Capture the cell that displays the provided text and extract its (X, Y) central coordinate. 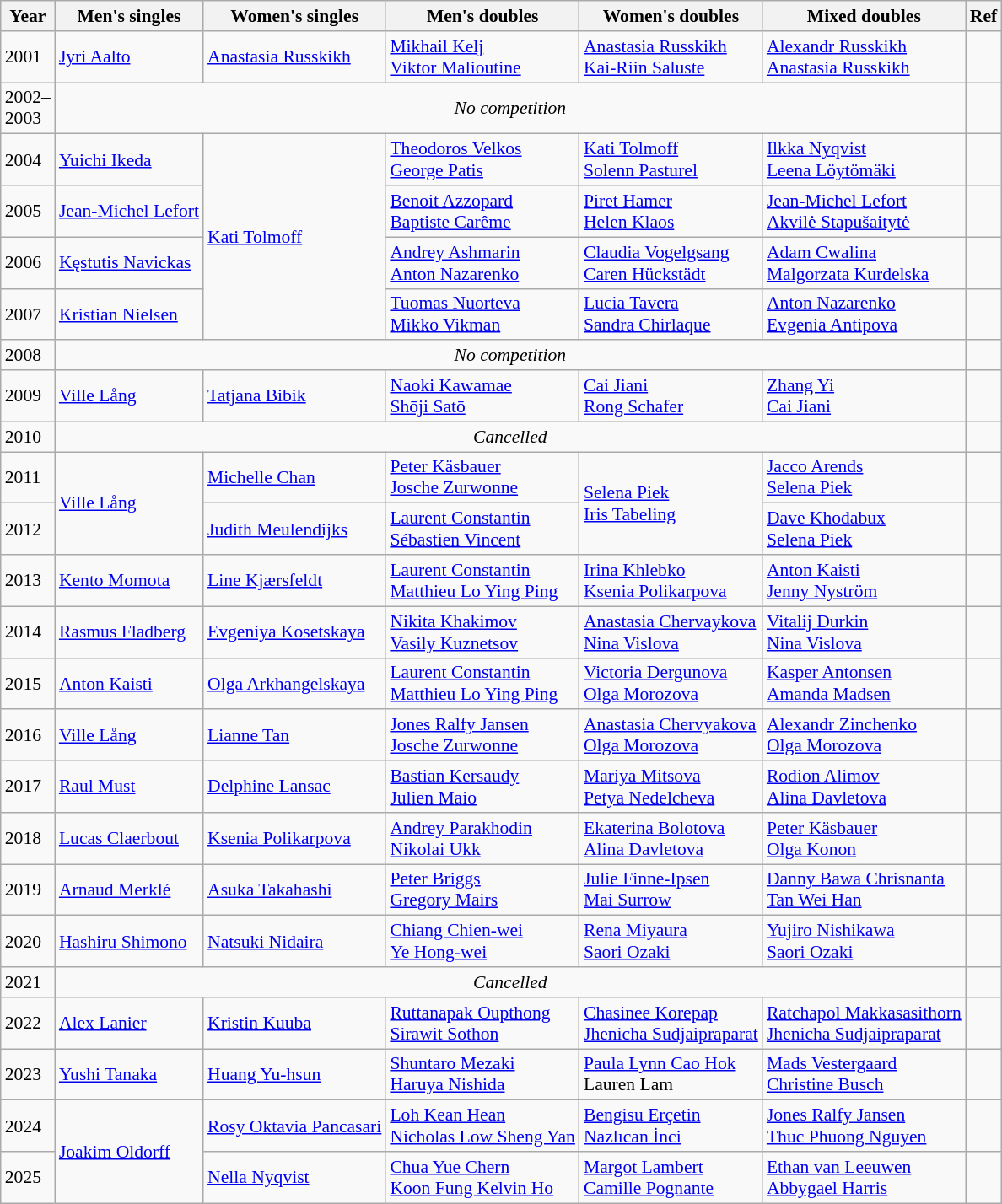
Alexandr Russkikh Anastasia Russkikh (864, 57)
Jyri Aalto (129, 57)
Anastasia Chervaykova Nina Vislova (671, 632)
2022 (28, 1024)
Lucas Claerbout (129, 838)
Mariya Mitsova Petya Nedelcheva (671, 787)
Ruttanapak Oupthong Sirawit Sothon (482, 1024)
Year (28, 16)
Bastian Kersaudy Julien Maio (482, 787)
Adam Cwalina Malgorzata Kurdelska (864, 263)
Jones Ralfy Jansen Josche Zurwonne (482, 735)
Ratchapol Makkasasithorn Jhenicha Sudjaipraparat (864, 1024)
Kasper Antonsen Amanda Madsen (864, 683)
Jean-Michel Lefort (129, 211)
2001 (28, 57)
Vitalij Durkin Nina Vislova (864, 632)
Women's doubles (671, 16)
2010 (28, 437)
Mixed doubles (864, 16)
Natsuki Nidaira (294, 941)
Peter Käsbauer Olga Konon (864, 838)
2012 (28, 529)
2006 (28, 263)
Kęstutis Navickas (129, 263)
Raul Must (129, 787)
Yuichi Ikeda (129, 160)
2024 (28, 1126)
Ilkka Nyqvist Leena Löytömäki (864, 160)
Piret Hamer Helen Klaos (671, 211)
Dave Khodabux Selena Piek (864, 529)
Chua Yue Chern Koon Fung Kelvin Ho (482, 1177)
2019 (28, 890)
2016 (28, 735)
Joakim Oldorff (129, 1152)
Rena Miyaura Saori Ozaki (671, 941)
Anastasia Chervyakova Olga Morozova (671, 735)
Shuntaro Mezaki Haruya Nishida (482, 1074)
Yushi Tanaka (129, 1074)
2008 (28, 356)
Michelle Chan (294, 477)
Peter Briggs Gregory Mairs (482, 890)
Irina Khlebko Ksenia Polikarpova (671, 580)
Benoit Azzopard Baptiste Carême (482, 211)
2017 (28, 787)
2002–2003 (28, 108)
Yujiro Nishikawa Saori Ozaki (864, 941)
Loh Kean Hean Nicholas Low Sheng Yan (482, 1126)
2007 (28, 314)
Asuka Takahashi (294, 890)
Lucia Tavera Sandra Chirlaque (671, 314)
2009 (28, 396)
Women's singles (294, 16)
2011 (28, 477)
Rodion Alimov Alina Davletova (864, 787)
Ethan van Leeuwen Abbygael Harris (864, 1177)
Laurent Constantin Sébastien Vincent (482, 529)
Alexandr Zinchenko Olga Morozova (864, 735)
2023 (28, 1074)
Chiang Chien-wei Ye Hong-wei (482, 941)
Judith Meulendijks (294, 529)
Men's singles (129, 16)
Selena Piek Iris Tabeling (671, 503)
Evgeniya Kosetskaya (294, 632)
Huang Yu-hsun (294, 1074)
Nikita Khakimov Vasily Kuznetsov (482, 632)
Delphine Lansac (294, 787)
Margot Lambert Camille Pognante (671, 1177)
Anton Nazarenko Evgenia Antipova (864, 314)
Line Kjærsfeldt (294, 580)
Kati Tolmoff (294, 237)
Anton Kaisti Jenny Nyström (864, 580)
Hashiru Shimono (129, 941)
2025 (28, 1177)
Olga Arkhangelskaya (294, 683)
Bengisu Erçetin Nazlıcan İnci (671, 1126)
Paula Lynn Cao Hok Lauren Lam (671, 1074)
Ref (983, 16)
Rasmus Fladberg (129, 632)
Tatjana Bibik (294, 396)
Kristian Nielsen (129, 314)
Naoki Kawamae Shōji Satō (482, 396)
Ekaterina Bolotova Alina Davletova (671, 838)
Kento Momota (129, 580)
Men's doubles (482, 16)
Tuomas Nuorteva Mikko Vikman (482, 314)
Andrey Ashmarin Anton Nazarenko (482, 263)
2004 (28, 160)
2015 (28, 683)
Jean-Michel Lefort Akvilė Stapušaitytė (864, 211)
Alex Lanier (129, 1024)
Claudia Vogelgsang Caren Hückstädt (671, 263)
Rosy Oktavia Pancasari (294, 1126)
Nella Nyqvist (294, 1177)
2018 (28, 838)
Jacco Arends Selena Piek (864, 477)
2021 (28, 982)
Cai Jiani Rong Schafer (671, 396)
Peter Käsbauer Josche Zurwonne (482, 477)
Anastasia Russkikh (294, 57)
Lianne Tan (294, 735)
Mikhail Kelj Viktor Malioutine (482, 57)
Andrey Parakhodin Nikolai Ukk (482, 838)
Mads Vestergaard Christine Busch (864, 1074)
Kristin Kuuba (294, 1024)
Julie Finne-Ipsen Mai Surrow (671, 890)
Ksenia Polikarpova (294, 838)
Danny Bawa Chrisnanta Tan Wei Han (864, 890)
2020 (28, 941)
2013 (28, 580)
2014 (28, 632)
Chasinee Korepap Jhenicha Sudjaipraparat (671, 1024)
Jones Ralfy Jansen Thuc Phuong Nguyen (864, 1126)
Anastasia Russkikh Kai-Riin Saluste (671, 57)
Victoria Dergunova Olga Morozova (671, 683)
Arnaud Merklé (129, 890)
Theodoros Velkos George Patis (482, 160)
Zhang Yi Cai Jiani (864, 396)
2005 (28, 211)
Kati Tolmoff Solenn Pasturel (671, 160)
Anton Kaisti (129, 683)
